Capture the cell that displays the provided text and extract its (x, y) central coordinate. 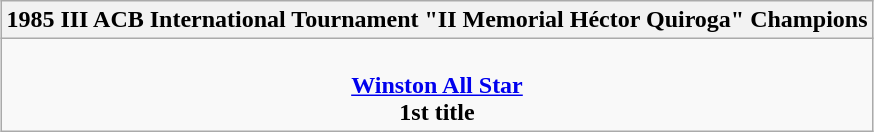
Winston All Star 1st title (437, 85)
1985 III ACB International Tournament "II Memorial Héctor Quiroga" Champions (437, 20)
